Capture the cell that displays the provided text and extract its [x, y] central coordinate. 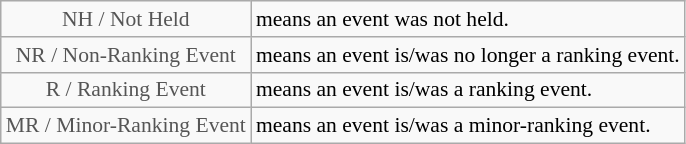
R / Ranking Event [126, 90]
means an event is/was a minor-ranking event. [468, 126]
NH / Not Held [126, 19]
MR / Minor-Ranking Event [126, 126]
means an event was not held. [468, 19]
means an event is/was a ranking event. [468, 90]
means an event is/was no longer a ranking event. [468, 55]
NR / Non-Ranking Event [126, 55]
